Locate the cell with the specified text and output its (X, Y) center coordinate. 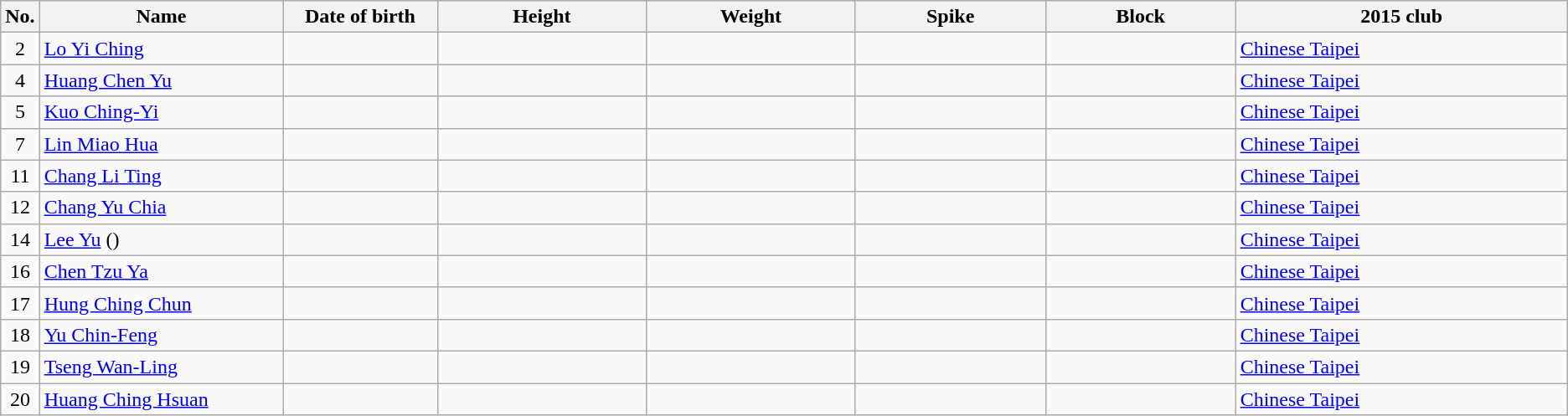
Lee Yu () (161, 239)
Lo Yi Ching (161, 49)
11 (20, 176)
Lin Miao Hua (161, 144)
Block (1141, 17)
20 (20, 399)
Kuo Ching-Yi (161, 112)
No. (20, 17)
2015 club (1401, 17)
Weight (750, 17)
Huang Chen Yu (161, 80)
Chen Tzu Ya (161, 271)
Chang Li Ting (161, 176)
19 (20, 367)
Chang Yu Chia (161, 208)
14 (20, 239)
2 (20, 49)
17 (20, 303)
7 (20, 144)
Spike (950, 17)
Huang Ching Hsuan (161, 399)
4 (20, 80)
Date of birth (360, 17)
5 (20, 112)
Yu Chin-Feng (161, 335)
Name (161, 17)
16 (20, 271)
Tseng Wan-Ling (161, 367)
12 (20, 208)
18 (20, 335)
Hung Ching Chun (161, 303)
Height (541, 17)
